Determine the [x, y] coordinate at the center of the cell enclosing the given text.  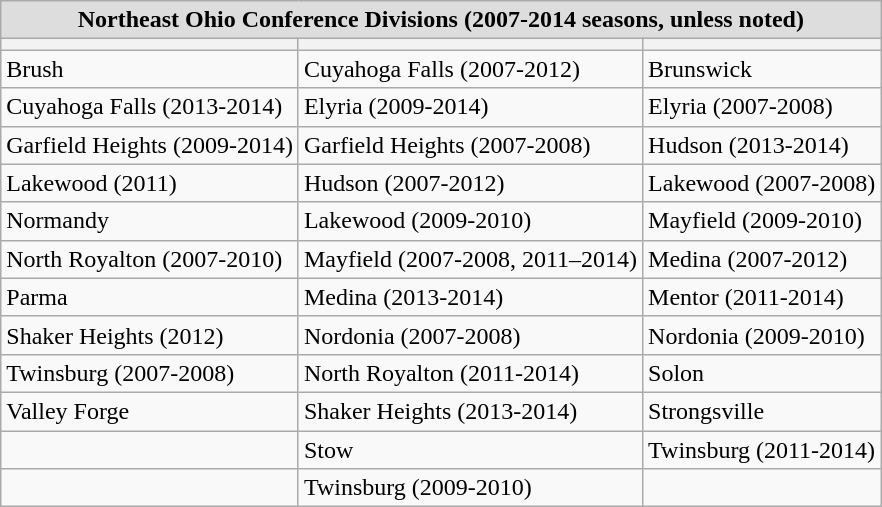
Lakewood (2009-2010) [470, 221]
Shaker Heights (2013-2014) [470, 411]
Garfield Heights (2007-2008) [470, 145]
Elyria (2007-2008) [762, 107]
Brunswick [762, 69]
Medina (2007-2012) [762, 259]
North Royalton (2007-2010) [150, 259]
Elyria (2009-2014) [470, 107]
Valley Forge [150, 411]
Normandy [150, 221]
Twinsburg (2007-2008) [150, 373]
Medina (2013-2014) [470, 297]
North Royalton (2011-2014) [470, 373]
Lakewood (2011) [150, 183]
Garfield Heights (2009-2014) [150, 145]
Twinsburg (2009-2010) [470, 488]
Stow [470, 449]
Northeast Ohio Conference Divisions (2007-2014 seasons, unless noted) [441, 20]
Brush [150, 69]
Parma [150, 297]
Mayfield (2009-2010) [762, 221]
Cuyahoga Falls (2013-2014) [150, 107]
Cuyahoga Falls (2007-2012) [470, 69]
Twinsburg (2011-2014) [762, 449]
Mentor (2011-2014) [762, 297]
Nordonia (2007-2008) [470, 335]
Strongsville [762, 411]
Nordonia (2009-2010) [762, 335]
Mayfield (2007-2008, 2011–2014) [470, 259]
Hudson (2013-2014) [762, 145]
Lakewood (2007-2008) [762, 183]
Shaker Heights (2012) [150, 335]
Hudson (2007-2012) [470, 183]
Solon [762, 373]
